Output the [x, y] coordinate of the center of the cell containing the given text.  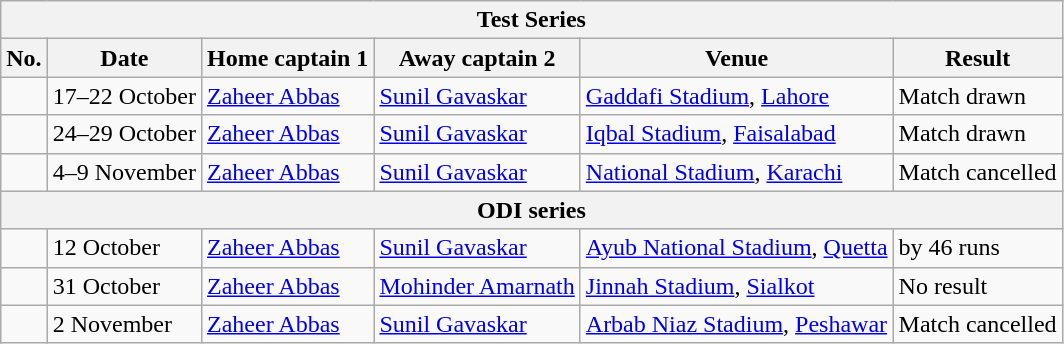
Home captain 1 [288, 58]
Gaddafi Stadium, Lahore [736, 96]
2 November [124, 324]
Away captain 2 [477, 58]
4–9 November [124, 172]
24–29 October [124, 134]
No. [24, 58]
Arbab Niaz Stadium, Peshawar [736, 324]
Jinnah Stadium, Sialkot [736, 286]
by 46 runs [978, 248]
Result [978, 58]
31 October [124, 286]
Iqbal Stadium, Faisalabad [736, 134]
National Stadium, Karachi [736, 172]
12 October [124, 248]
Test Series [532, 20]
No result [978, 286]
17–22 October [124, 96]
Mohinder Amarnath [477, 286]
Ayub National Stadium, Quetta [736, 248]
Venue [736, 58]
Date [124, 58]
ODI series [532, 210]
